Locate the cell with the specified text and output its (X, Y) center coordinate. 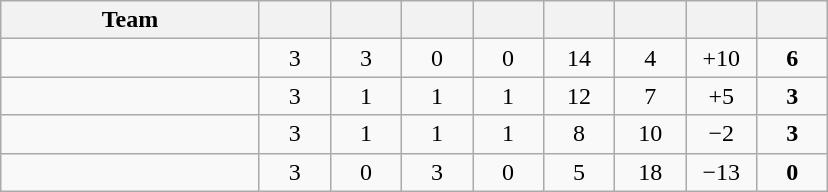
12 (580, 96)
+5 (722, 96)
−13 (722, 172)
6 (792, 58)
18 (650, 172)
7 (650, 96)
10 (650, 134)
8 (580, 134)
+10 (722, 58)
Team (130, 20)
5 (580, 172)
14 (580, 58)
4 (650, 58)
−2 (722, 134)
